Return the [x, y] coordinate for the center point of the cell that contains the specified text.  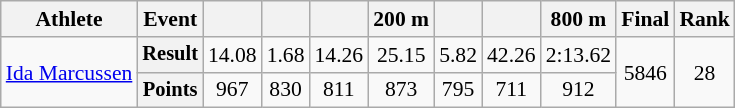
1.68 [286, 55]
Athlete [70, 19]
Ida Marcussen [70, 72]
967 [232, 90]
28 [704, 72]
2:13.62 [578, 55]
912 [578, 90]
25.15 [401, 55]
800 m [578, 19]
Final [645, 19]
873 [401, 90]
5.82 [458, 55]
200 m [401, 19]
Rank [704, 19]
Points [170, 90]
14.08 [232, 55]
Result [170, 55]
830 [286, 90]
811 [340, 90]
Event [170, 19]
42.26 [512, 55]
795 [458, 90]
14.26 [340, 55]
711 [512, 90]
5846 [645, 72]
